Capture the cell that displays the provided text and extract its [X, Y] central coordinate. 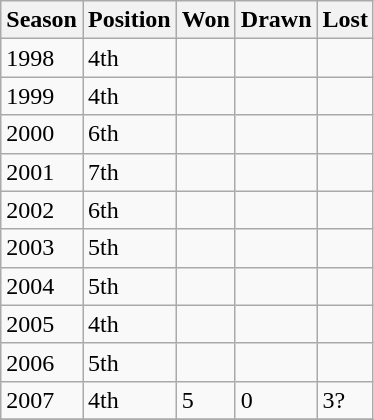
1998 [42, 58]
2002 [42, 210]
2000 [42, 134]
0 [276, 400]
Season [42, 20]
2003 [42, 248]
Won [206, 20]
2006 [42, 362]
2001 [42, 172]
Drawn [276, 20]
Lost [345, 20]
7th [129, 172]
2005 [42, 324]
5 [206, 400]
1999 [42, 96]
Position [129, 20]
2007 [42, 400]
3? [345, 400]
2004 [42, 286]
